Scan for the cell matching the given text and deliver its (X, Y) coordinate at center. 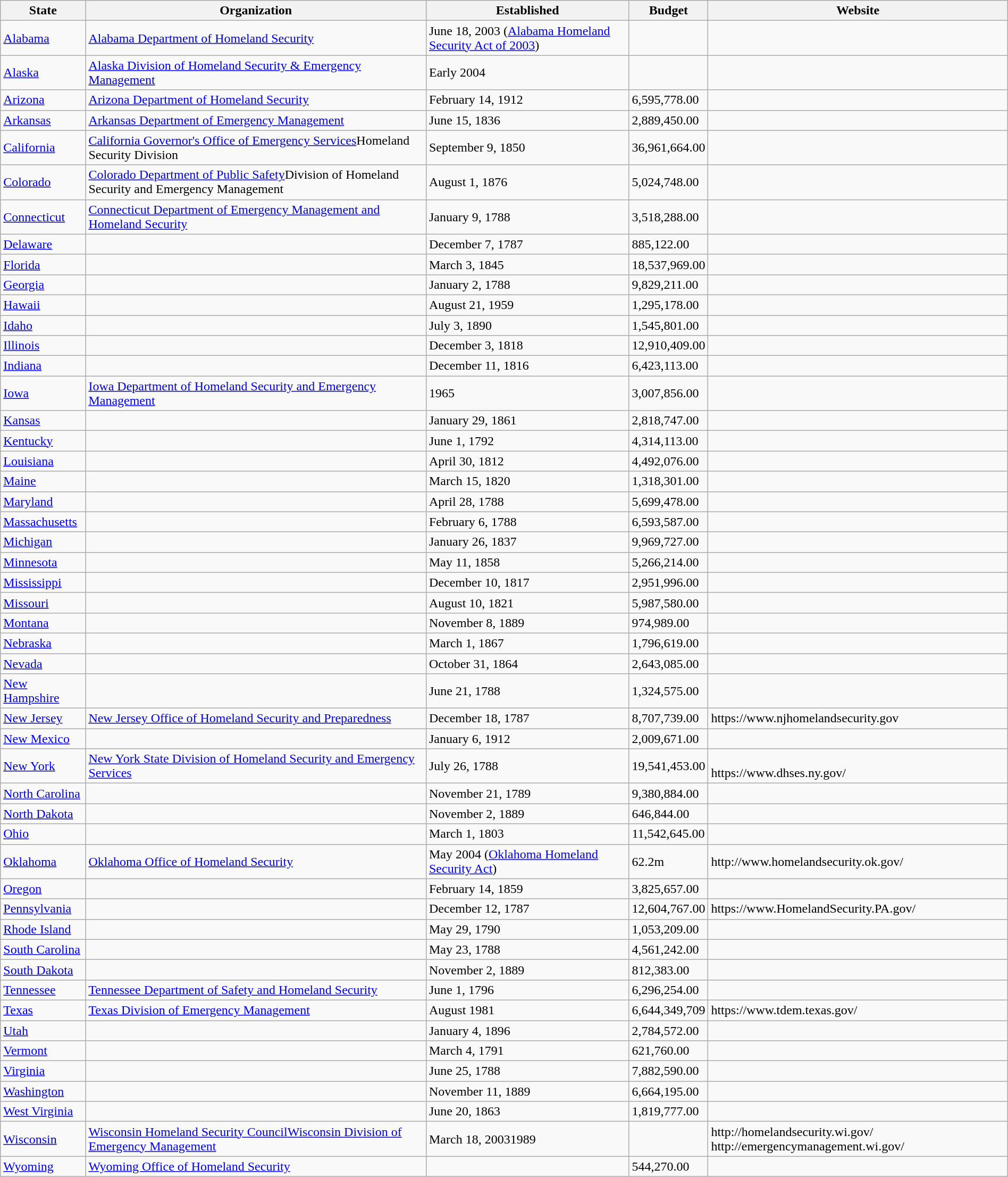
Kansas (43, 421)
South Dakota (43, 970)
October 31, 1864 (527, 663)
California (43, 148)
New Jersey Office of Homeland Security and Preparedness (256, 719)
August 1981 (527, 1010)
Alabama (43, 38)
Arkansas (43, 120)
South Carolina (43, 949)
March 3, 1845 (527, 264)
Organization (256, 11)
Utah (43, 1030)
August 21, 1959 (527, 305)
March 1, 1867 (527, 643)
Oklahoma Office of Homeland Security (256, 862)
Oklahoma (43, 862)
1965 (527, 394)
Colorado Department of Public SafetyDivision of Homeland Security and Emergency Management (256, 182)
https://www.dhses.ny.gov/ (858, 766)
11,542,645.00 (669, 834)
June 20, 1863 (527, 1112)
6,644,349,709 (669, 1010)
2,889,450.00 (669, 120)
Nevada (43, 663)
Idaho (43, 325)
Arizona (43, 100)
February 14, 1859 (527, 889)
4,314,113.00 (669, 441)
Iowa (43, 394)
California Governor's Office of Emergency ServicesHomeland Security Division (256, 148)
7,882,590.00 (669, 1071)
Rhode Island (43, 929)
Iowa Department of Homeland Security and Emergency Management (256, 394)
Massachusetts (43, 522)
New Jersey (43, 719)
Nebraska (43, 643)
Website (858, 11)
Wisconsin (43, 1139)
Florida (43, 264)
8,707,739.00 (669, 719)
2,009,671.00 (669, 739)
West Virginia (43, 1112)
http://homelandsecurity.wi.gov/ http://emergencymanagement.wi.gov/ (858, 1139)
March 18, 20031989 (527, 1139)
3,825,657.00 (669, 889)
May 29, 1790 (527, 929)
March 4, 1791 (527, 1051)
4,561,242.00 (669, 949)
Minnesota (43, 562)
http://www.homelandsecurity.ok.gov/ (858, 862)
Arizona Department of Homeland Security (256, 100)
December 11, 1816 (527, 366)
June 18, 2003 (Alabama Homeland Security Act of 2003) (527, 38)
January 6, 1912 (527, 739)
Connecticut (43, 217)
December 10, 1817 (527, 582)
June 1, 1792 (527, 441)
Alaska (43, 72)
2,818,747.00 (669, 421)
November 21, 1789 (527, 794)
New Hampshire (43, 691)
Wyoming Office of Homeland Security (256, 1166)
Kentucky (43, 441)
Hawaii (43, 305)
Tennessee Department of Safety and Homeland Security (256, 990)
Mississippi (43, 582)
1,819,777.00 (669, 1112)
2,643,085.00 (669, 663)
New York State Division of Homeland Security and Emergency Services (256, 766)
Arkansas Department of Emergency Management (256, 120)
5,266,214.00 (669, 562)
Texas Division of Emergency Management (256, 1010)
646,844.00 (669, 814)
January 9, 1788 (527, 217)
5,024,748.00 (669, 182)
Indiana (43, 366)
December 18, 1787 (527, 719)
9,969,727.00 (669, 542)
Wisconsin Homeland Security CouncilWisconsin Division of Emergency Management (256, 1139)
36,961,664.00 (669, 148)
July 3, 1890 (527, 325)
19,541,453.00 (669, 766)
Louisiana (43, 461)
812,383.00 (669, 970)
Budget (669, 11)
https://www.HomelandSecurity.PA.gov/ (858, 909)
November 11, 1889 (527, 1091)
May 23, 1788 (527, 949)
State (43, 11)
February 14, 1912 (527, 100)
Texas (43, 1010)
2,951,996.00 (669, 582)
9,829,211.00 (669, 285)
544,270.00 (669, 1166)
May 2004 (Oklahoma Homeland Security Act) (527, 862)
Established (527, 11)
New York (43, 766)
2,784,572.00 (669, 1030)
62.2m (669, 862)
621,760.00 (669, 1051)
18,537,969.00 (669, 264)
Tennessee (43, 990)
12,910,409.00 (669, 346)
December 12, 1787 (527, 909)
June 25, 1788 (527, 1071)
January 2, 1788 (527, 285)
4,492,076.00 (669, 461)
March 1, 1803 (527, 834)
5,699,478.00 (669, 502)
Vermont (43, 1051)
Connecticut Department of Emergency Management and Homeland Security (256, 217)
Maryland (43, 502)
June 21, 1788 (527, 691)
https://www.tdem.texas.gov/ (858, 1010)
Ohio (43, 834)
3,518,288.00 (669, 217)
6,593,587.00 (669, 522)
April 28, 1788 (527, 502)
March 15, 1820 (527, 481)
Maine (43, 481)
12,604,767.00 (669, 909)
North Carolina (43, 794)
June 15, 1836 (527, 120)
June 1, 1796 (527, 990)
1,545,801.00 (669, 325)
Oregon (43, 889)
6,664,195.00 (669, 1091)
Missouri (43, 603)
August 10, 1821 (527, 603)
July 26, 1788 (527, 766)
974,989.00 (669, 623)
Pennsylvania (43, 909)
Michigan (43, 542)
6,595,778.00 (669, 100)
North Dakota (43, 814)
April 30, 1812 (527, 461)
August 1, 1876 (527, 182)
December 7, 1787 (527, 244)
Illinois (43, 346)
December 3, 1818 (527, 346)
Wyoming (43, 1166)
Colorado (43, 182)
January 26, 1837 (527, 542)
Montana (43, 623)
1,053,209.00 (669, 929)
6,423,113.00 (669, 366)
Alaska Division of Homeland Security & Emergency Management (256, 72)
885,122.00 (669, 244)
February 6, 1788 (527, 522)
1,796,619.00 (669, 643)
Delaware (43, 244)
November 8, 1889 (527, 623)
New Mexico (43, 739)
6,296,254.00 (669, 990)
May 11, 1858 (527, 562)
1,295,178.00 (669, 305)
September 9, 1850 (527, 148)
https://www.njhomelandsecurity.gov (858, 719)
January 4, 1896 (527, 1030)
Washington (43, 1091)
9,380,884.00 (669, 794)
1,318,301.00 (669, 481)
1,324,575.00 (669, 691)
3,007,856.00 (669, 394)
Georgia (43, 285)
January 29, 1861 (527, 421)
Early 2004 (527, 72)
Alabama Department of Homeland Security (256, 38)
Virginia (43, 1071)
5,987,580.00 (669, 603)
